Provide the (x, y) coordinate of the cell's center where the given text is located.  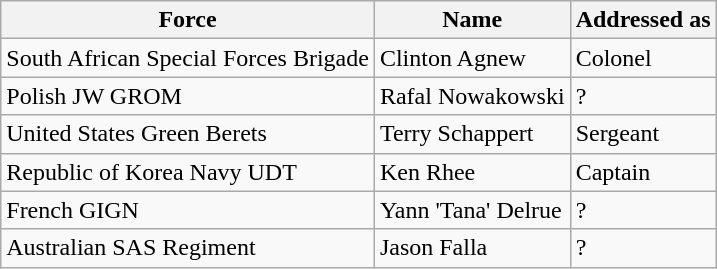
Yann 'Tana' Delrue (472, 210)
Addressed as (643, 20)
Captain (643, 172)
Colonel (643, 58)
United States Green Berets (188, 134)
French GIGN (188, 210)
Jason Falla (472, 248)
Polish JW GROM (188, 96)
Name (472, 20)
Rafal Nowakowski (472, 96)
Ken Rhee (472, 172)
Force (188, 20)
Sergeant (643, 134)
South African Special Forces Brigade (188, 58)
Australian SAS Regiment (188, 248)
Clinton Agnew (472, 58)
Republic of Korea Navy UDT (188, 172)
Terry Schappert (472, 134)
